Provide the [X, Y] coordinate of the cell's center where the given text is located.  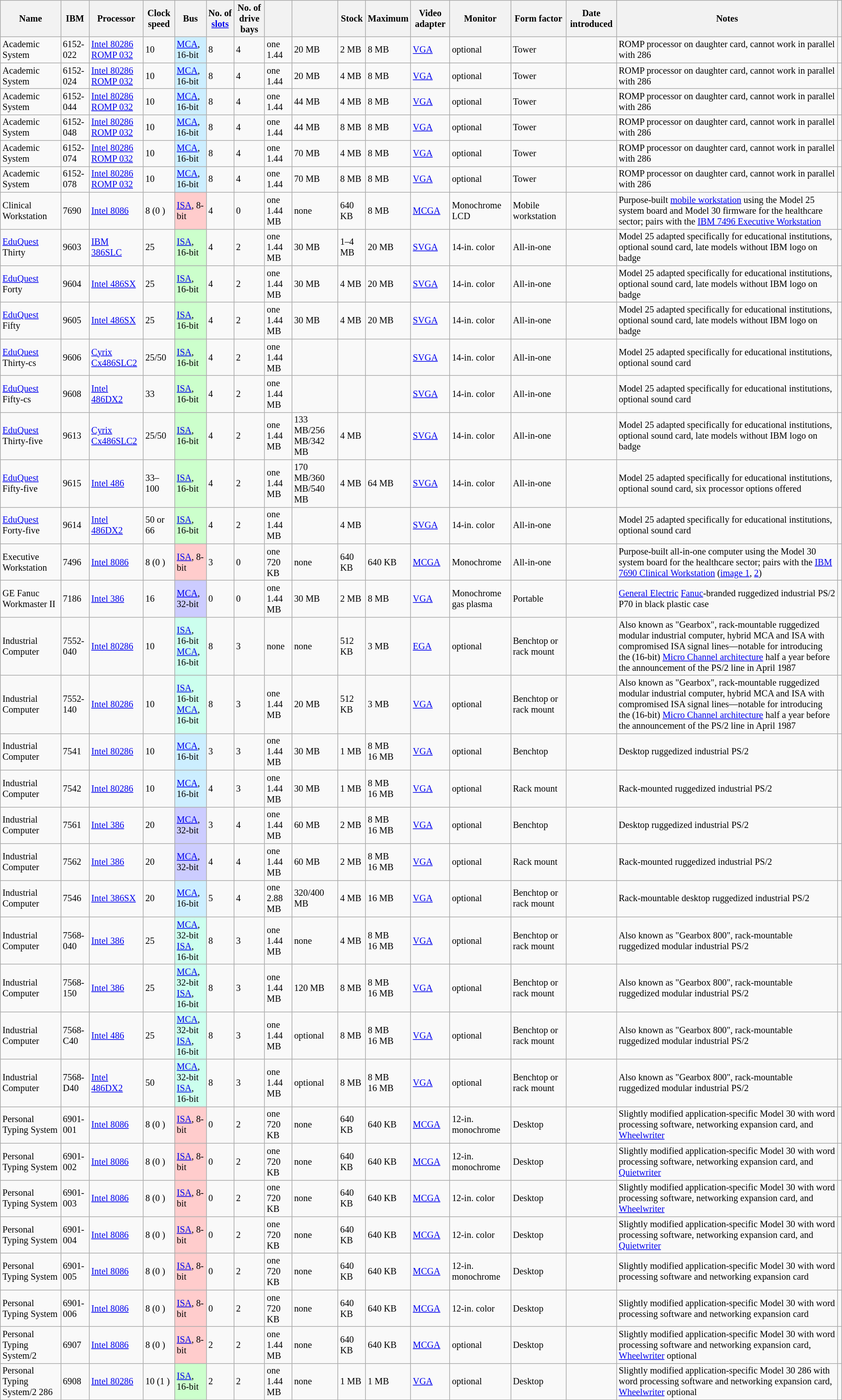
16 [159, 599]
Notes [727, 18]
33 [159, 394]
6908 [75, 1382]
Bus [190, 18]
EduQuest Thirty [31, 247]
Slightly modified application-specific Model 30 286 with word processing software and networking expansion card, Wheelwriter optional [727, 1382]
Personal Typing System/2 [31, 1345]
EduQuest Thirty-five [31, 436]
7690 [75, 211]
1–4 MB [352, 247]
Clock speed [159, 18]
Clinical Workstation [31, 211]
50 or 66 [159, 525]
7546 [75, 898]
IBM [75, 18]
9606 [75, 357]
6152-048 [75, 128]
133 MB/256 MB/342 MB [315, 436]
5 [220, 898]
320/400 MB [315, 898]
EduQuest Fifty-five [31, 484]
7568-D40 [75, 1083]
EduQuest Thirty-cs [31, 357]
Mobile workstation [538, 211]
9608 [75, 394]
6152-074 [75, 154]
7552-040 [75, 646]
16 MB [388, 898]
GE Fanuc Workmaster II [31, 599]
Slightly modified application-specific Model 30 with word processing software and networking expansion card, Wheelwriter optional [727, 1345]
Personal Typing System/2 286 [31, 1382]
IBM 386SLC [116, 247]
6901-006 [75, 1308]
6901-001 [75, 1125]
6901-002 [75, 1162]
6901-005 [75, 1272]
EduQuest Forty [31, 284]
7186 [75, 599]
Executive Workstation [31, 562]
Name [31, 18]
Monitor [481, 18]
Video adapter [430, 18]
7568-150 [75, 988]
7568-040 [75, 941]
7541 [75, 752]
No. ofslots [220, 18]
10 (1 ) [159, 1382]
Maximum [388, 18]
Monochrome LCD [481, 211]
7542 [75, 788]
6901-004 [75, 1235]
Processor [116, 18]
Monochrome [481, 562]
Date introduced [591, 18]
120 MB [315, 988]
Form factor [538, 18]
9613 [75, 436]
Portable [538, 599]
6901-003 [75, 1198]
7552-140 [75, 704]
EGA [430, 646]
EduQuest Forty-five [31, 525]
6152-044 [75, 101]
6152-024 [75, 76]
50 [159, 1083]
7568-C40 [75, 1035]
7562 [75, 862]
6152-078 [75, 179]
7496 [75, 562]
Stock [352, 18]
6152-022 [75, 50]
Intel 386SX [116, 898]
General Electric Fanuc-branded ruggedized industrial PS/2 P70 in black plastic case [727, 599]
170 MB/360 MB/540 MB [315, 484]
No. ofdrive bays [249, 18]
EduQuest Fifty-cs [31, 394]
9614 [75, 525]
33–100 [159, 484]
9605 [75, 321]
EduQuest Fifty [31, 321]
9603 [75, 247]
Rack-mountable desktop ruggedized industrial PS/2 [727, 898]
9615 [75, 484]
Monochrome gas plasma [481, 599]
Model 25 adapted specifically for educational institutions, optional sound card, six processor options offered [727, 484]
64 MB [388, 484]
7561 [75, 825]
6907 [75, 1345]
one 2.88 MB [278, 898]
9604 [75, 284]
